Search for the cell housing the specified text and yield its [x, y] center coordinate. 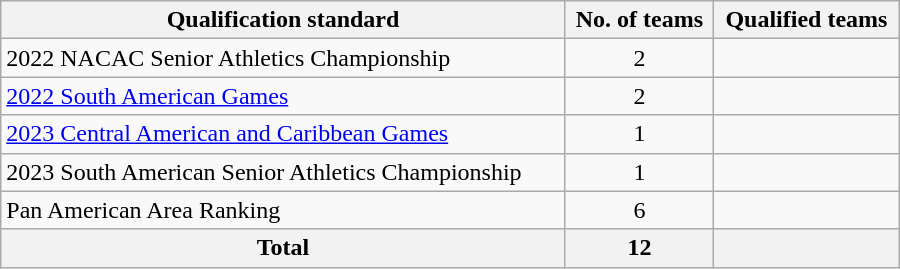
Pan American Area Ranking [283, 210]
Qualification standard [283, 20]
No. of teams [639, 20]
Total [283, 248]
12 [639, 248]
2023 Central American and Caribbean Games [283, 134]
6 [639, 210]
2022 NACAC Senior Athletics Championship [283, 58]
Qualified teams [807, 20]
2023 South American Senior Athletics Championship [283, 172]
2022 South American Games [283, 96]
